Return the (x, y) coordinate for the center point of the cell that contains the specified text.  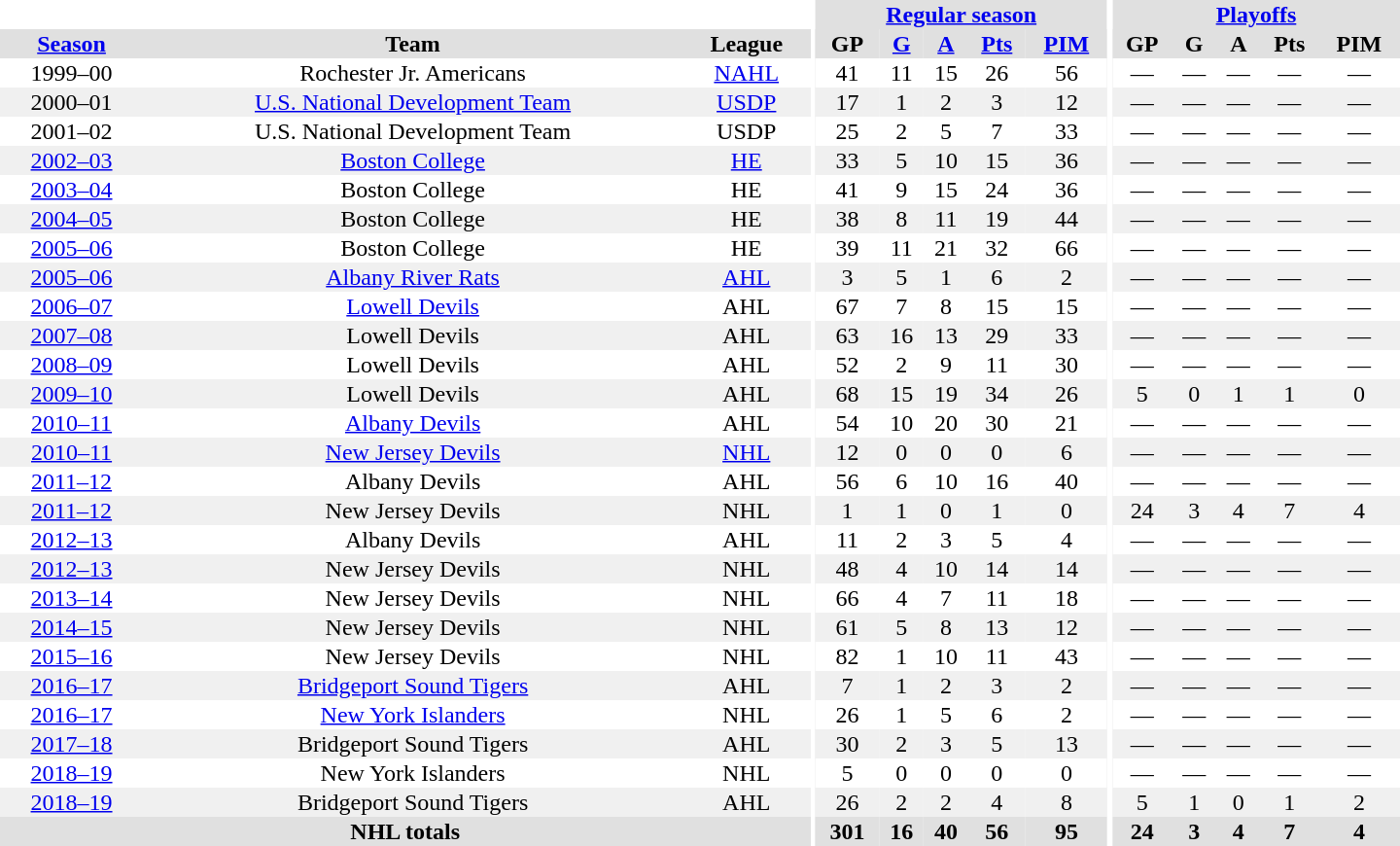
29 (997, 335)
Season (72, 44)
NHL totals (404, 831)
Team (412, 44)
34 (997, 394)
18 (1067, 598)
43 (1067, 656)
67 (847, 306)
38 (847, 219)
52 (847, 365)
Albany River Rats (412, 277)
2004–05 (72, 219)
25 (847, 131)
82 (847, 656)
44 (1067, 219)
39 (847, 248)
1999–00 (72, 73)
2003–04 (72, 190)
48 (847, 569)
2008–09 (72, 365)
301 (847, 831)
32 (997, 248)
NAHL (747, 73)
Regular season (961, 15)
2001–02 (72, 131)
2006–07 (72, 306)
2017–18 (72, 744)
17 (847, 102)
Rochester Jr. Americans (412, 73)
54 (847, 423)
League (747, 44)
2007–08 (72, 335)
61 (847, 627)
2014–15 (72, 627)
68 (847, 394)
2013–14 (72, 598)
Playoffs (1256, 15)
2002–03 (72, 160)
20 (946, 423)
2009–10 (72, 394)
2015–16 (72, 656)
63 (847, 335)
95 (1067, 831)
2000–01 (72, 102)
